For the text-containing cell, return its midpoint in (x, y) coordinate format. 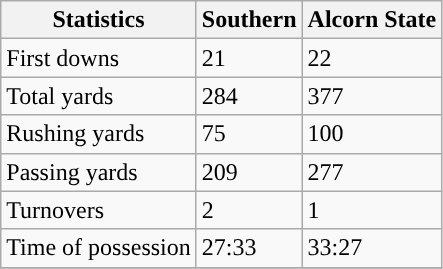
22 (372, 58)
100 (372, 134)
1 (372, 210)
377 (372, 96)
Passing yards (99, 172)
Total yards (99, 96)
21 (249, 58)
Statistics (99, 20)
Time of possession (99, 248)
2 (249, 210)
Rushing yards (99, 134)
Turnovers (99, 210)
75 (249, 134)
Alcorn State (372, 20)
284 (249, 96)
First downs (99, 58)
27:33 (249, 248)
277 (372, 172)
33:27 (372, 248)
209 (249, 172)
Southern (249, 20)
